Capture the cell that displays the provided text and extract its [X, Y] central coordinate. 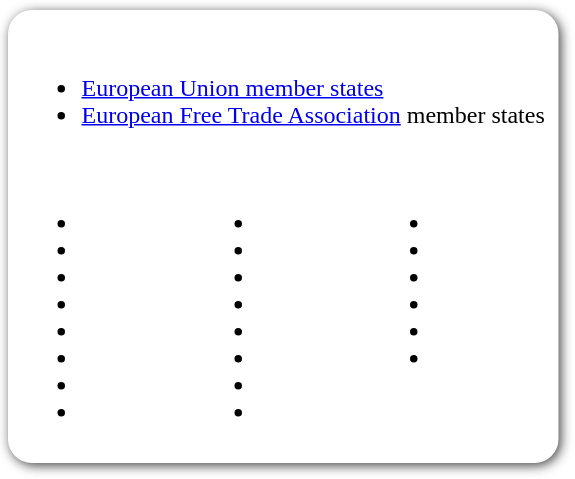
European Union member states European Free Trade Association member states [283, 88]
